Determine the (x, y) coordinate at the center of the cell enclosing the given text.  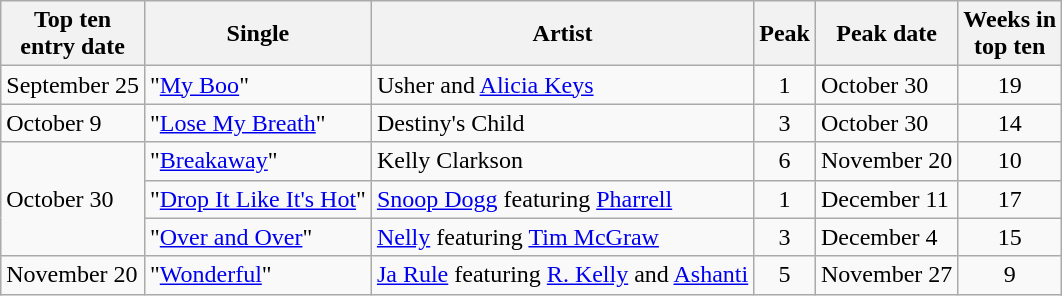
December 11 (886, 199)
"Drop It Like It's Hot" (258, 199)
"Wonderful" (258, 275)
Weeks intop ten (1010, 34)
5 (785, 275)
Kelly Clarkson (562, 161)
Top tenentry date (73, 34)
19 (1010, 85)
"My Boo" (258, 85)
17 (1010, 199)
October 9 (73, 123)
Peak date (886, 34)
Ja Rule featuring R. Kelly and Ashanti (562, 275)
"Breakaway" (258, 161)
September 25 (73, 85)
Single (258, 34)
Artist (562, 34)
"Over and Over" (258, 237)
10 (1010, 161)
Snoop Dogg featuring Pharrell (562, 199)
14 (1010, 123)
9 (1010, 275)
Destiny's Child (562, 123)
Usher and Alicia Keys (562, 85)
December 4 (886, 237)
6 (785, 161)
Nelly featuring Tim McGraw (562, 237)
November 27 (886, 275)
15 (1010, 237)
"Lose My Breath" (258, 123)
Peak (785, 34)
